Find where the given text appears and provide that cell's center as [X, Y] coordinate. 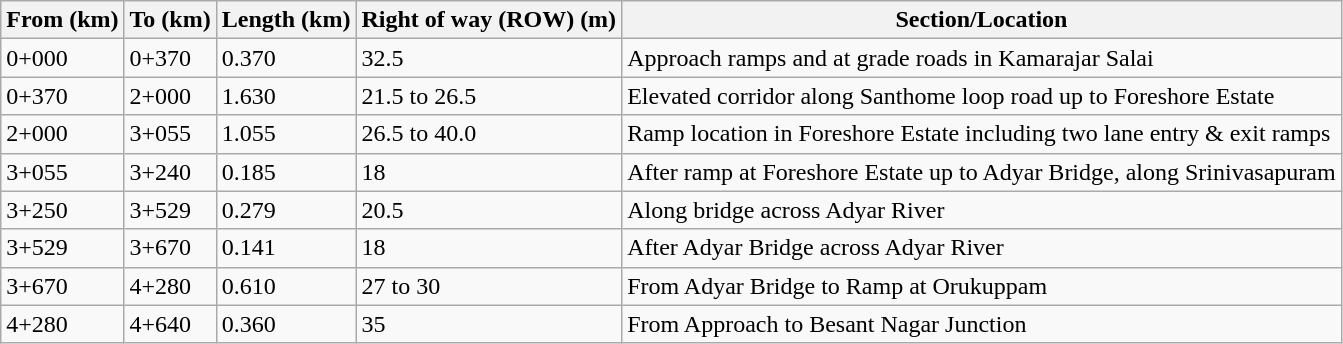
Ramp location in Foreshore Estate including two lane entry & exit ramps [982, 134]
After Adyar Bridge across Adyar River [982, 248]
From Adyar Bridge to Ramp at Orukuppam [982, 286]
20.5 [489, 210]
Elevated corridor along Santhome loop road up to Foreshore Estate [982, 96]
To (km) [170, 20]
Along bridge across Adyar River [982, 210]
0.610 [286, 286]
26.5 to 40.0 [489, 134]
Approach ramps and at grade roads in Kamarajar Salai [982, 58]
1.630 [286, 96]
27 to 30 [489, 286]
Right of way (ROW) (m) [489, 20]
From (km) [62, 20]
0.141 [286, 248]
0.370 [286, 58]
0.279 [286, 210]
3+250 [62, 210]
Section/Location [982, 20]
From Approach to Besant Nagar Junction [982, 324]
35 [489, 324]
32.5 [489, 58]
After ramp at Foreshore Estate up to Adyar Bridge, along Srinivasapuram [982, 172]
4+640 [170, 324]
1.055 [286, 134]
21.5 to 26.5 [489, 96]
Length (km) [286, 20]
0.185 [286, 172]
3+240 [170, 172]
0.360 [286, 324]
0+000 [62, 58]
